Pinpoint the cell where the given text exists, returning its [x, y] midpoint coordinate. 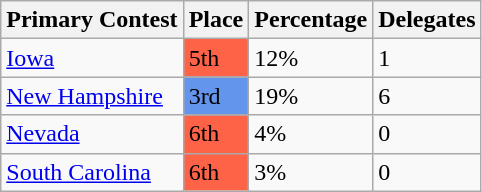
Percentage [311, 20]
Nevada [92, 134]
3% [311, 172]
Iowa [92, 58]
4% [311, 134]
19% [311, 96]
1 [427, 58]
Place [216, 20]
5th [216, 58]
Delegates [427, 20]
New Hampshire [92, 96]
South Carolina [92, 172]
12% [311, 58]
3rd [216, 96]
6 [427, 96]
Primary Contest [92, 20]
